Capture the cell that displays the provided text and extract its (X, Y) central coordinate. 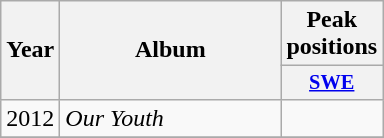
Peak positions (332, 34)
Album (170, 50)
SWE (332, 83)
2012 (30, 118)
Our Youth (170, 118)
Year (30, 50)
